Determine the (X, Y) coordinate at the center of the cell enclosing the given text.  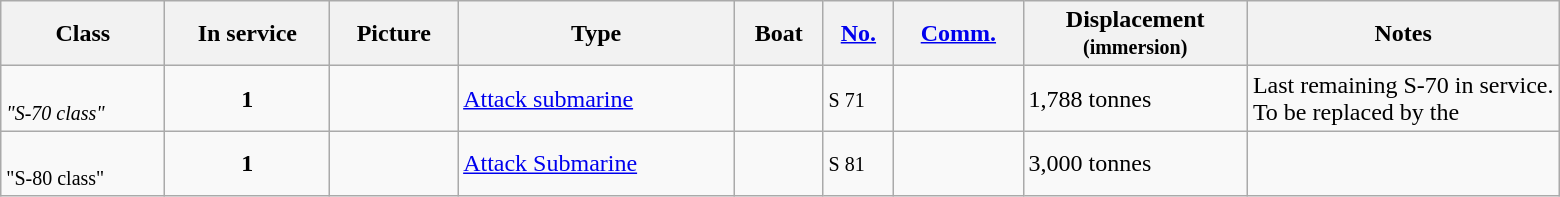
In service (248, 34)
Boat (779, 34)
S 71 (858, 98)
Last remaining S-70 in service.To be replaced by the (1403, 98)
S 81 (858, 164)
3,000 tonnes (1135, 164)
No. (858, 34)
Notes (1403, 34)
Attack Submarine (596, 164)
Comm. (958, 34)
Attack submarine (596, 98)
Picture (394, 34)
"S-70 class" (83, 98)
Class (83, 34)
Type (596, 34)
"S-80 class" (83, 164)
1,788 tonnes (1135, 98)
Displacement(immersion) (1135, 34)
